Detect which cell encompasses the target text, then output its (x, y) center coordinate. 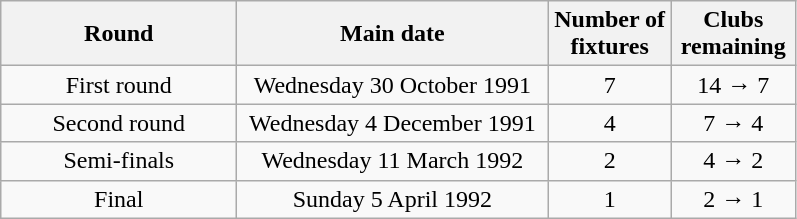
7 → 4 (733, 123)
Wednesday 11 March 1992 (392, 161)
Number of fixtures (610, 34)
7 (610, 85)
4 → 2 (733, 161)
2 (610, 161)
Final (119, 199)
Second round (119, 123)
2 → 1 (733, 199)
Main date (392, 34)
Wednesday 4 December 1991 (392, 123)
Sunday 5 April 1992 (392, 199)
Clubs remaining (733, 34)
4 (610, 123)
Round (119, 34)
Wednesday 30 October 1991 (392, 85)
First round (119, 85)
Semi-finals (119, 161)
14 → 7 (733, 85)
1 (610, 199)
